Identify which cell holds the provided text, then report its [X, Y] central coordinate. 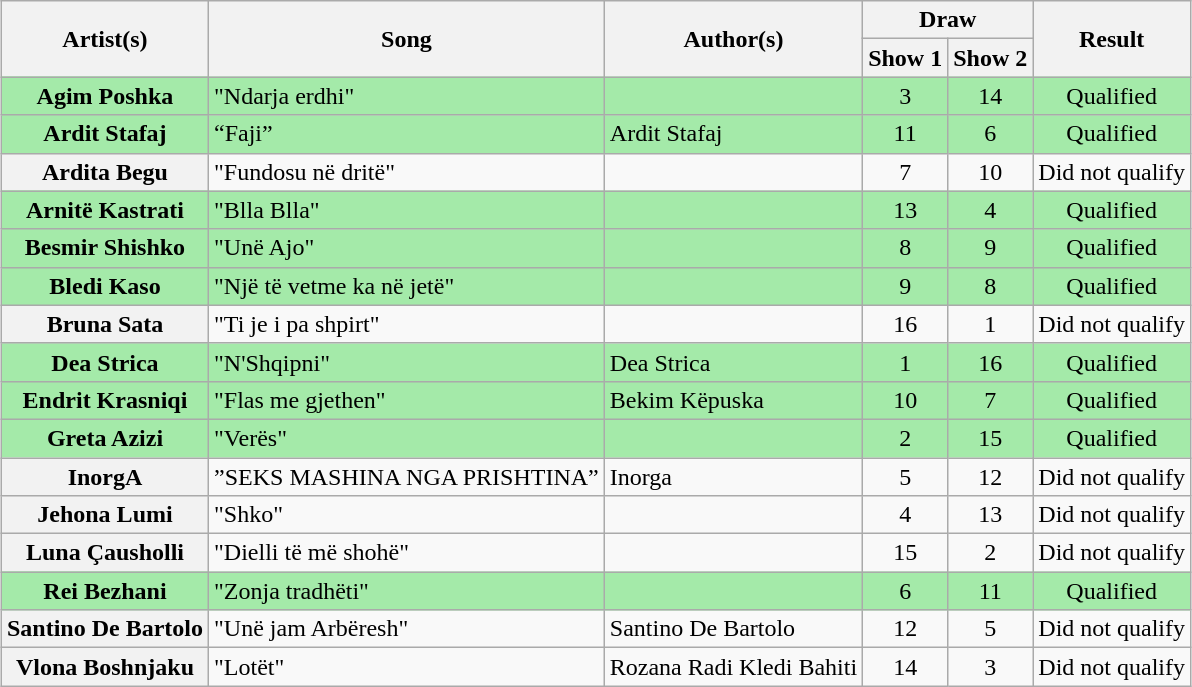
“Faji” [407, 134]
Draw [948, 20]
Endrit Krasniqi [104, 400]
"Dielli të më shohë" [407, 553]
Rei Bezhani [104, 591]
Song [407, 39]
Artist(s) [104, 39]
Greta Azizi [104, 438]
Luna Çausholli [104, 553]
"Ndarja erdhi" [407, 96]
"N'Shqipni" [407, 362]
Bruna Sata [104, 324]
"Unë Ajo" [407, 248]
"Një të vetme ka në jetë" [407, 286]
Vlona Boshnjaku [104, 667]
Arnitë Kastrati [104, 210]
Besmir Shishko [104, 248]
Result [1112, 39]
Show 2 [990, 58]
Rozana Radi Kledi Bahiti [733, 667]
”SEKS MASHINA NGA PRISHTINA” [407, 477]
Jehona Lumi [104, 515]
Ardita Begu [104, 172]
"Lotët" [407, 667]
Author(s) [733, 39]
"Flas me gjethen" [407, 400]
"Verës" [407, 438]
InorgA [104, 477]
"Ti je i pa shpirt" [407, 324]
"Shko" [407, 515]
Bekim Këpuska [733, 400]
Inorga [733, 477]
"Blla Blla" [407, 210]
"Fundosu në dritë" [407, 172]
"Zonja tradhëti" [407, 591]
"Unë jam Arbëresh" [407, 629]
Bledi Kaso [104, 286]
Agim Poshka [104, 96]
Show 1 [906, 58]
